Locate the cell with the specified text and output its [x, y] center coordinate. 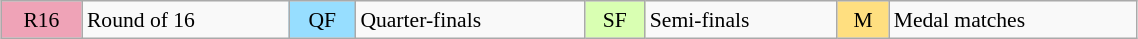
Round of 16 [186, 20]
Quarter-finals [470, 20]
Medal matches [1013, 20]
M [862, 20]
R16 [42, 20]
Semi-finals [741, 20]
QF [322, 20]
SF [615, 20]
